Search for the cell housing the specified text and yield its (X, Y) center coordinate. 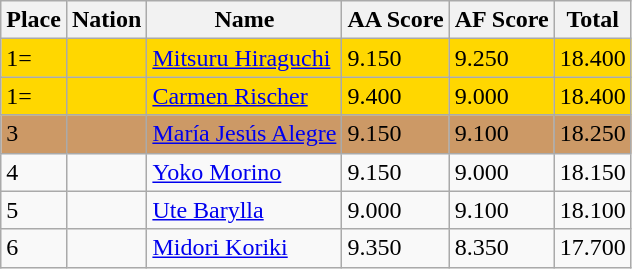
Mitsuru Hiraguchi (244, 58)
Midori Koriki (244, 248)
6 (34, 248)
18.150 (592, 172)
4 (34, 172)
9.350 (396, 248)
Total (592, 20)
5 (34, 210)
María Jesús Alegre (244, 134)
Nation (106, 20)
AF Score (502, 20)
Carmen Rischer (244, 96)
18.250 (592, 134)
9.250 (502, 58)
Place (34, 20)
18.100 (592, 210)
Ute Barylla (244, 210)
Name (244, 20)
17.700 (592, 248)
Yoko Morino (244, 172)
8.350 (502, 248)
9.400 (396, 96)
AA Score (396, 20)
3 (34, 134)
